Return the (X, Y) coordinate for the center point of the cell that contains the specified text.  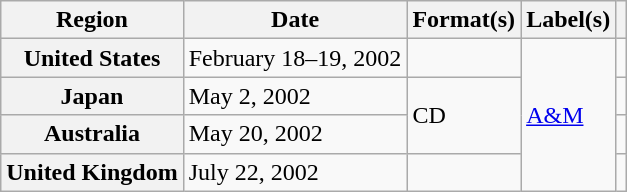
Australia (92, 134)
CD (464, 115)
July 22, 2002 (295, 172)
United States (92, 58)
May 20, 2002 (295, 134)
May 2, 2002 (295, 96)
Date (295, 20)
Label(s) (568, 20)
Region (92, 20)
United Kingdom (92, 172)
Japan (92, 96)
A&M (568, 115)
Format(s) (464, 20)
February 18–19, 2002 (295, 58)
